Output the [x, y] coordinate of the center of the cell containing the given text.  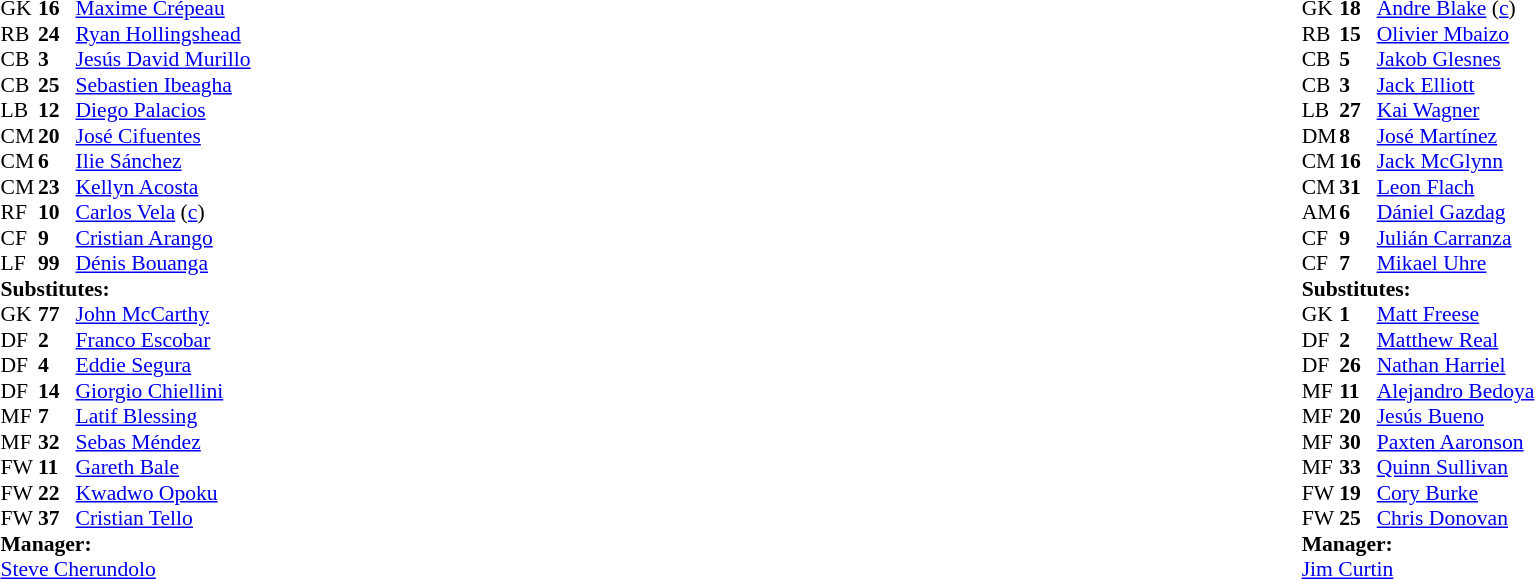
Cory Burke [1456, 493]
Latif Blessing [164, 417]
Chris Donovan [1456, 519]
Cristian Arango [164, 238]
José Martínez [1456, 136]
Kwadwo Opoku [164, 493]
Leon Flach [1456, 187]
99 [57, 263]
4 [57, 365]
Sebas Méndez [164, 442]
John McCarthy [164, 315]
Mikael Uhre [1456, 263]
Julián Carranza [1456, 238]
Gareth Bale [164, 467]
8 [1358, 136]
José Cifuentes [164, 136]
Quinn Sullivan [1456, 467]
Eddie Segura [164, 365]
22 [57, 493]
Kai Wagner [1456, 111]
Jesús Bueno [1456, 417]
Franco Escobar [164, 340]
Kellyn Acosta [164, 187]
AM [1321, 213]
Matt Freese [1456, 315]
27 [1358, 111]
23 [57, 187]
14 [57, 391]
Ryan Hollingshead [164, 34]
Alejandro Bedoya [1456, 391]
Carlos Vela (c) [164, 213]
Paxten Aaronson [1456, 442]
LF [19, 263]
Jack McGlynn [1456, 161]
DM [1321, 136]
26 [1358, 365]
5 [1358, 59]
32 [57, 442]
24 [57, 34]
Dániel Gazdag [1456, 213]
Dénis Bouanga [164, 263]
Giorgio Chiellini [164, 391]
Sebastien Ibeagha [164, 85]
Ilie Sánchez [164, 161]
1 [1358, 315]
Matthew Real [1456, 340]
Jack Elliott [1456, 85]
Olivier Mbaizo [1456, 34]
16 [1358, 161]
19 [1358, 493]
Jakob Glesnes [1456, 59]
77 [57, 315]
Cristian Tello [164, 519]
31 [1358, 187]
Nathan Harriel [1456, 365]
12 [57, 111]
Jesús David Murillo [164, 59]
15 [1358, 34]
30 [1358, 442]
33 [1358, 467]
RF [19, 213]
37 [57, 519]
Diego Palacios [164, 111]
10 [57, 213]
